From the cell containing the given text, extract its center point as [x, y] coordinate. 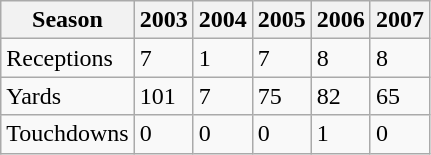
2005 [282, 20]
Receptions [68, 58]
75 [282, 96]
101 [164, 96]
Season [68, 20]
2007 [400, 20]
2003 [164, 20]
Touchdowns [68, 134]
2004 [222, 20]
2006 [340, 20]
82 [340, 96]
Yards [68, 96]
65 [400, 96]
